Locate the cell with the specified text and output its (x, y) center coordinate. 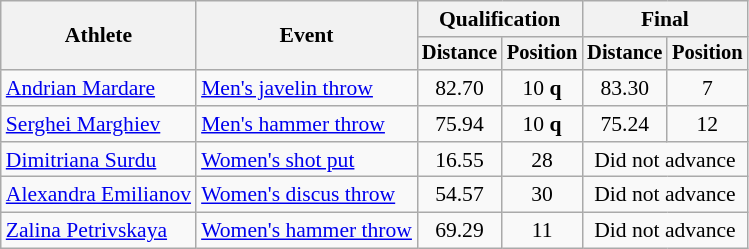
7 (707, 88)
Zalina Petrivskaya (98, 231)
Athlete (98, 36)
11 (542, 231)
82.70 (460, 88)
Event (306, 36)
83.30 (624, 88)
Men's javelin throw (306, 88)
16.55 (460, 160)
Dimitriana Surdu (98, 160)
12 (707, 124)
54.57 (460, 195)
Final (664, 19)
75.94 (460, 124)
Qualification (500, 19)
Alexandra Emilianov (98, 195)
Women's discus throw (306, 195)
Women's shot put (306, 160)
Andrian Mardare (98, 88)
Men's hammer throw (306, 124)
Women's hammer throw (306, 231)
69.29 (460, 231)
75.24 (624, 124)
Serghei Marghiev (98, 124)
28 (542, 160)
30 (542, 195)
